Output the (x, y) coordinate of the center of the cell containing the given text.  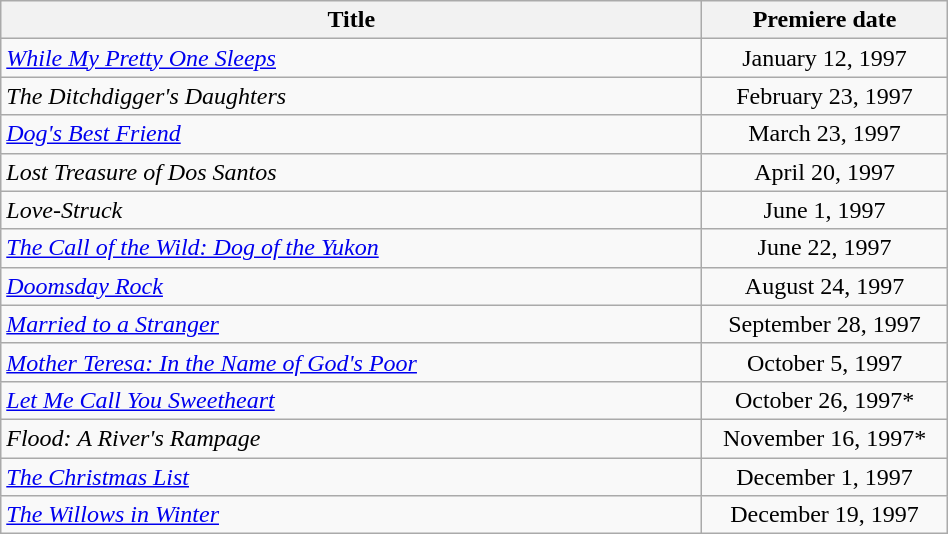
June 1, 1997 (824, 210)
January 12, 1997 (824, 58)
June 22, 1997 (824, 248)
While My Pretty One Sleeps (352, 58)
Title (352, 20)
Premiere date (824, 20)
December 1, 1997 (824, 477)
The Willows in Winter (352, 515)
October 26, 1997* (824, 400)
October 5, 1997 (824, 362)
The Ditchdigger's Daughters (352, 96)
August 24, 1997 (824, 286)
The Christmas List (352, 477)
September 28, 1997 (824, 324)
March 23, 1997 (824, 134)
Flood: A River's Rampage (352, 438)
Let Me Call You Sweetheart (352, 400)
Love-Struck (352, 210)
Doomsday Rock (352, 286)
Dog's Best Friend (352, 134)
Married to a Stranger (352, 324)
November 16, 1997* (824, 438)
Mother Teresa: In the Name of God's Poor (352, 362)
The Call of the Wild: Dog of the Yukon (352, 248)
February 23, 1997 (824, 96)
Lost Treasure of Dos Santos (352, 172)
December 19, 1997 (824, 515)
April 20, 1997 (824, 172)
